Search for the cell housing the specified text and yield its [X, Y] center coordinate. 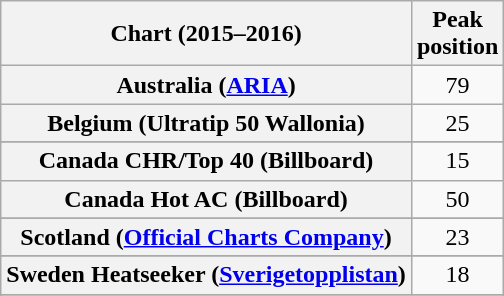
79 [457, 85]
Belgium (Ultratip 50 Wallonia) [206, 123]
18 [457, 275]
Australia (ARIA) [206, 85]
Chart (2015–2016) [206, 34]
25 [457, 123]
Peak position [457, 34]
23 [457, 237]
Sweden Heatseeker (Sverigetopplistan) [206, 275]
Canada Hot AC (Billboard) [206, 199]
Scotland (Official Charts Company) [206, 237]
Canada CHR/Top 40 (Billboard) [206, 161]
50 [457, 199]
15 [457, 161]
